Search for the cell housing the specified text and yield its [X, Y] center coordinate. 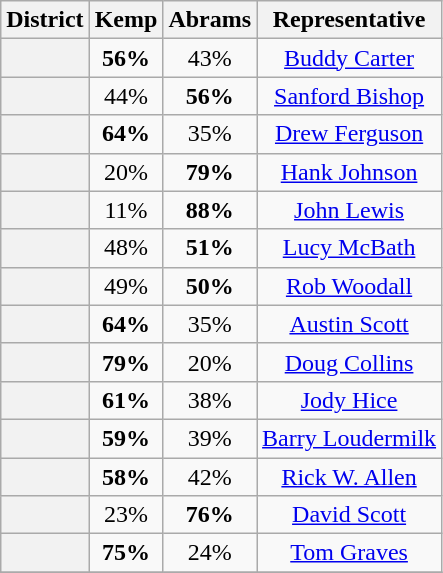
24% [210, 553]
John Lewis [350, 210]
39% [210, 438]
50% [210, 286]
Hank Johnson [350, 172]
Barry Loudermilk [350, 438]
48% [126, 248]
61% [126, 400]
23% [126, 515]
76% [210, 515]
44% [126, 96]
Lucy McBath [350, 248]
42% [210, 477]
District [45, 20]
58% [126, 477]
88% [210, 210]
David Scott [350, 515]
Kemp [126, 20]
Abrams [210, 20]
51% [210, 248]
Tom Graves [350, 553]
Doug Collins [350, 362]
Austin Scott [350, 324]
Drew Ferguson [350, 134]
11% [126, 210]
Rob Woodall [350, 286]
Jody Hice [350, 400]
59% [126, 438]
75% [126, 553]
Buddy Carter [350, 58]
38% [210, 400]
Sanford Bishop [350, 96]
Rick W. Allen [350, 477]
49% [126, 286]
Representative [350, 20]
43% [210, 58]
